Search for the cell housing the specified text and yield its (x, y) center coordinate. 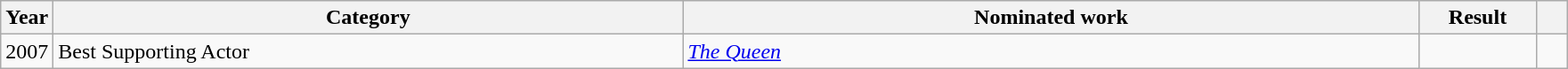
Result (1478, 18)
Best Supporting Actor (369, 51)
2007 (27, 51)
The Queen (1051, 51)
Year (27, 18)
Category (369, 18)
Nominated work (1051, 18)
